Identify which cell holds the provided text, then report its (x, y) central coordinate. 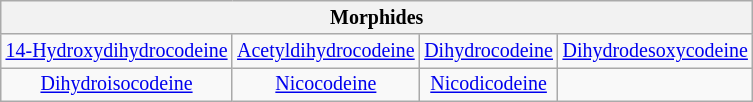
Nicocodeine (326, 84)
14-Hydroxydihydrocodeine (117, 52)
Morphides (377, 18)
Dihydrodesoxycodeine (656, 52)
Nicodicodeine (488, 84)
Acetyldihydrocodeine (326, 52)
Dihydrocodeine (488, 52)
Dihydroisocodeine (117, 84)
